Scan for the cell matching the given text and deliver its (x, y) coordinate at center. 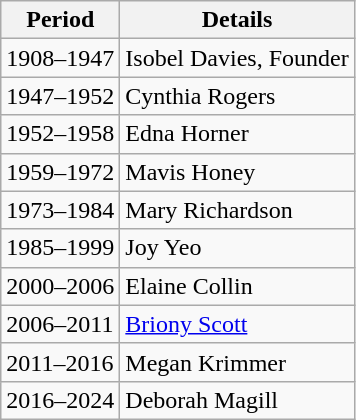
1985–1999 (60, 248)
Period (60, 20)
Megan Krimmer (237, 362)
Deborah Magill (237, 400)
2016–2024 (60, 400)
2011–2016 (60, 362)
1947–1952 (60, 96)
2000–2006 (60, 286)
Cynthia Rogers (237, 96)
2006–2011 (60, 324)
1959–1972 (60, 172)
Joy Yeo (237, 248)
Mary Richardson (237, 210)
Elaine Collin (237, 286)
1908–1947 (60, 58)
Edna Horner (237, 134)
Isobel Davies, Founder (237, 58)
1973–1984 (60, 210)
Mavis Honey (237, 172)
Details (237, 20)
Briony Scott (237, 324)
1952–1958 (60, 134)
